Provide the (X, Y) coordinate of the cell's center where the given text is located.  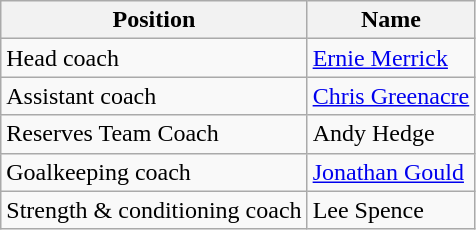
Ernie Merrick (391, 58)
Position (154, 20)
Chris Greenacre (391, 96)
Lee Spence (391, 210)
Strength & conditioning coach (154, 210)
Goalkeeping coach (154, 172)
Reserves Team Coach (154, 134)
Jonathan Gould (391, 172)
Name (391, 20)
Assistant coach (154, 96)
Andy Hedge (391, 134)
Head coach (154, 58)
